Pinpoint the cell where the given text exists, returning its [X, Y] midpoint coordinate. 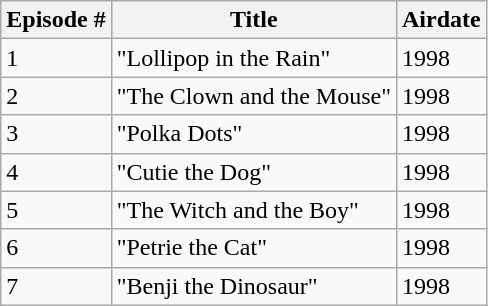
6 [56, 248]
7 [56, 286]
"The Witch and the Boy" [254, 210]
Airdate [441, 20]
"Cutie the Dog" [254, 172]
3 [56, 134]
"The Clown and the Mouse" [254, 96]
"Lollipop in the Rain" [254, 58]
2 [56, 96]
4 [56, 172]
Episode # [56, 20]
1 [56, 58]
Title [254, 20]
"Petrie the Cat" [254, 248]
"Benji the Dinosaur" [254, 286]
5 [56, 210]
"Polka Dots" [254, 134]
